Scan for the cell matching the given text and deliver its [X, Y] coordinate at center. 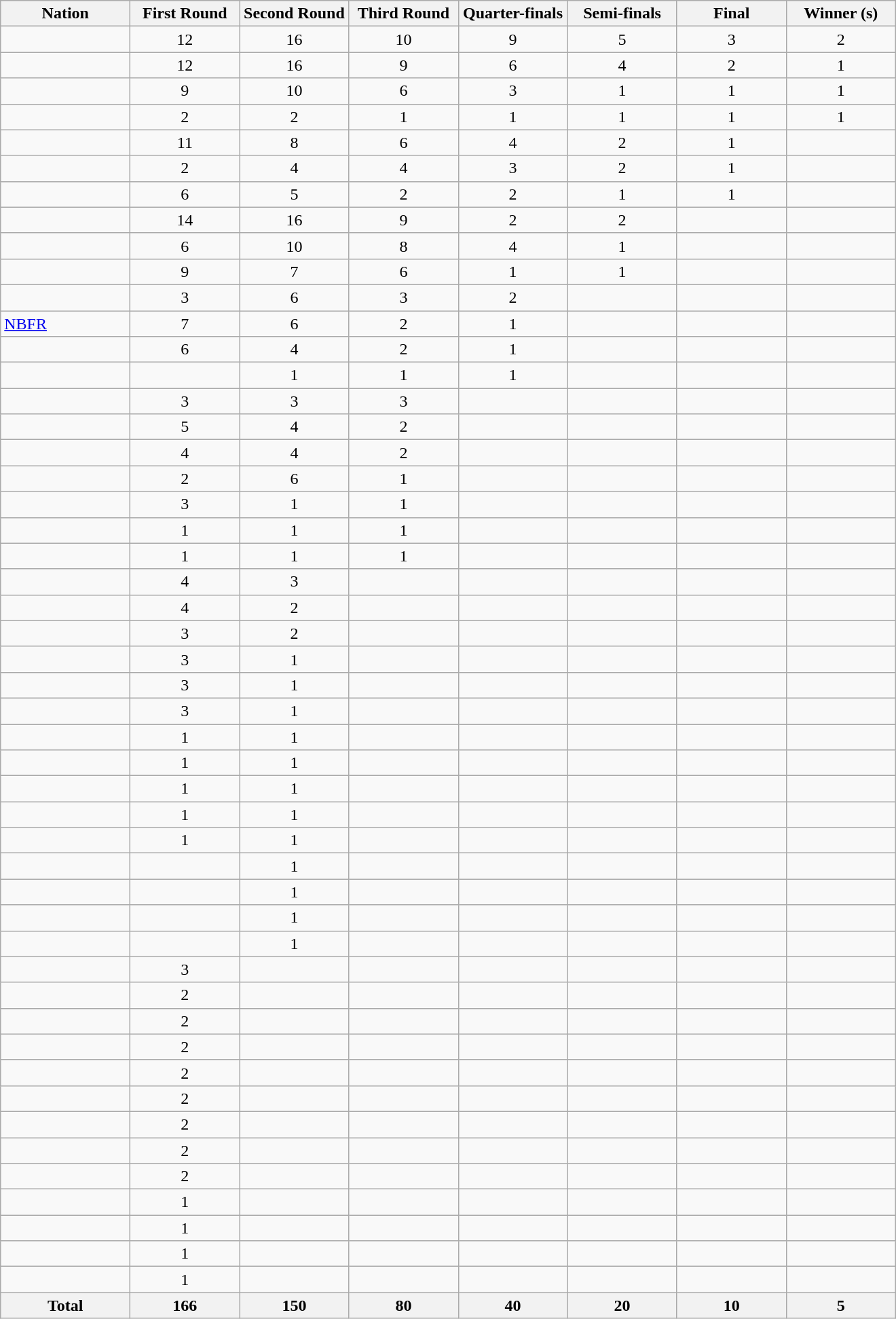
166 [185, 1305]
NBFR [65, 324]
Second Round [295, 14]
80 [403, 1305]
Quarter-finals [513, 14]
Winner (s) [840, 14]
Final [732, 14]
11 [185, 143]
Total [65, 1305]
14 [185, 220]
Nation [65, 14]
20 [622, 1305]
First Round [185, 14]
40 [513, 1305]
Semi-finals [622, 14]
Third Round [403, 14]
150 [295, 1305]
